Return the (x, y) coordinate for the center point of the cell that contains the specified text.  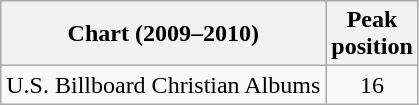
U.S. Billboard Christian Albums (164, 85)
Peakposition (372, 34)
16 (372, 85)
Chart (2009–2010) (164, 34)
